Output the (x, y) coordinate of the center of the cell containing the given text.  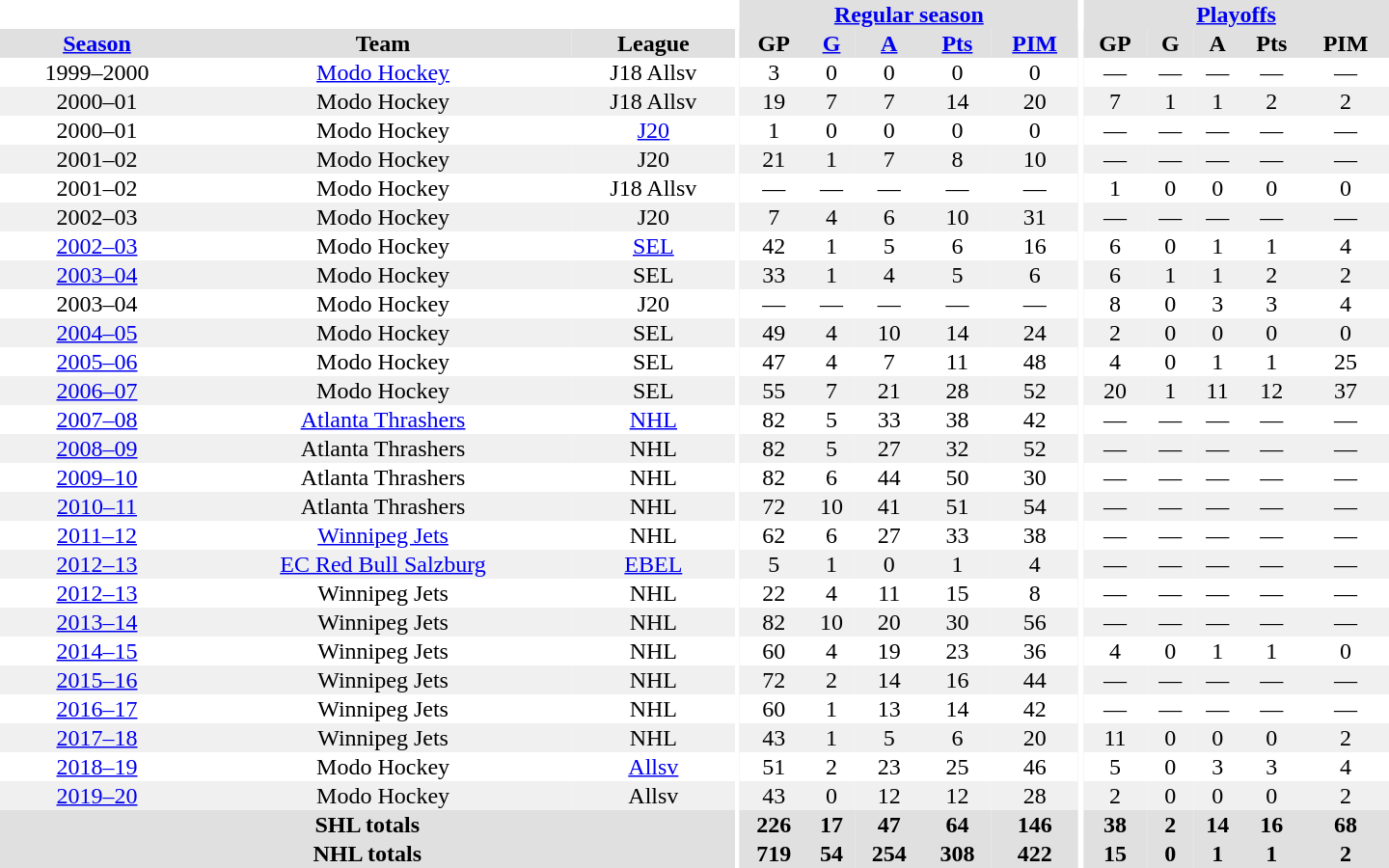
2005–06 (96, 362)
1999–2000 (96, 72)
68 (1346, 825)
36 (1035, 651)
32 (957, 448)
Team (383, 43)
Regular season (909, 14)
48 (1035, 362)
2009–10 (96, 477)
EC Red Bull Salzburg (383, 564)
2014–15 (96, 651)
2017–18 (96, 738)
17 (831, 825)
13 (889, 709)
2007–08 (96, 420)
64 (957, 825)
308 (957, 854)
62 (774, 535)
46 (1035, 767)
2011–12 (96, 535)
2019–20 (96, 796)
NHL totals (368, 854)
254 (889, 854)
719 (774, 854)
41 (889, 506)
226 (774, 825)
EBEL (653, 564)
49 (774, 333)
56 (1035, 622)
50 (957, 477)
146 (1035, 825)
2016–17 (96, 709)
422 (1035, 854)
2015–16 (96, 680)
2010–11 (96, 506)
37 (1346, 391)
31 (1035, 217)
Playoffs (1237, 14)
2013–14 (96, 622)
2006–07 (96, 391)
2004–05 (96, 333)
League (653, 43)
22 (774, 593)
24 (1035, 333)
SHL totals (368, 825)
2018–19 (96, 767)
Season (96, 43)
55 (774, 391)
2008–09 (96, 448)
